Return (x, y) of the center of cell containing provided text 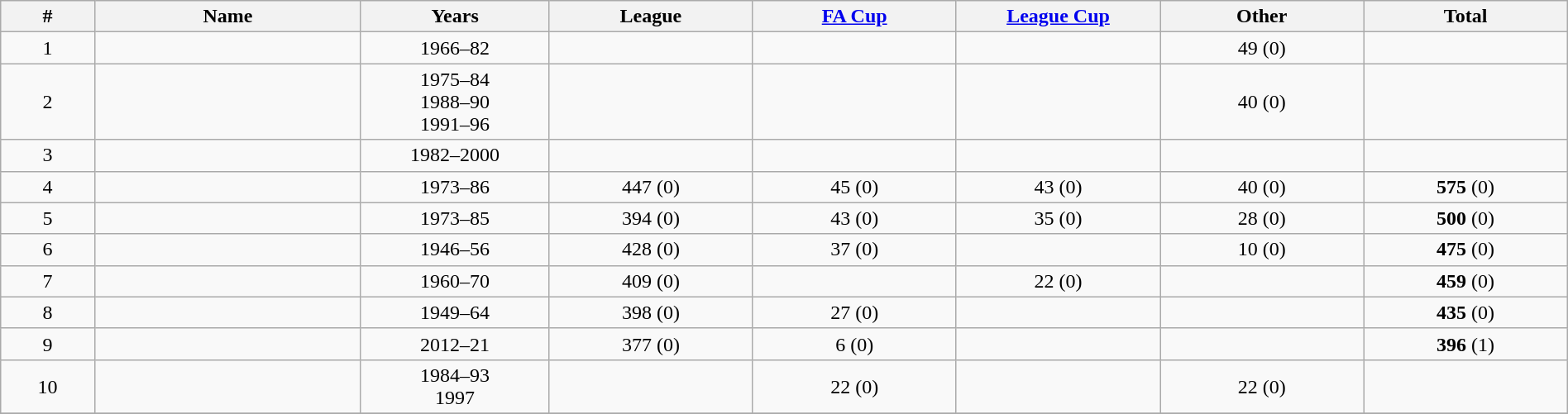
37 (0) (854, 250)
500 (0) (1465, 218)
2 (48, 102)
398 (0) (651, 312)
409 (0) (651, 281)
6 (0) (854, 344)
League (651, 17)
8 (48, 312)
435 (0) (1465, 312)
9 (48, 344)
475 (0) (1465, 250)
428 (0) (651, 250)
FA Cup (854, 17)
4 (48, 187)
28 (0) (1262, 218)
1982–2000 (455, 155)
1949–64 (455, 312)
1966–82 (455, 48)
394 (0) (651, 218)
27 (0) (854, 312)
Total (1465, 17)
Years (455, 17)
3 (48, 155)
League Cup (1058, 17)
35 (0) (1058, 218)
Name (227, 17)
# (48, 17)
5 (48, 218)
377 (0) (651, 344)
1973–85 (455, 218)
10 (0) (1262, 250)
49 (0) (1262, 48)
45 (0) (854, 187)
447 (0) (651, 187)
1975–841988–901991–96 (455, 102)
6 (48, 250)
7 (48, 281)
1973–86 (455, 187)
396 (1) (1465, 344)
Other (1262, 17)
1960–70 (455, 281)
10 (48, 387)
459 (0) (1465, 281)
1984–931997 (455, 387)
1946–56 (455, 250)
575 (0) (1465, 187)
1 (48, 48)
2012–21 (455, 344)
